Capture the cell that displays the provided text and extract its [x, y] central coordinate. 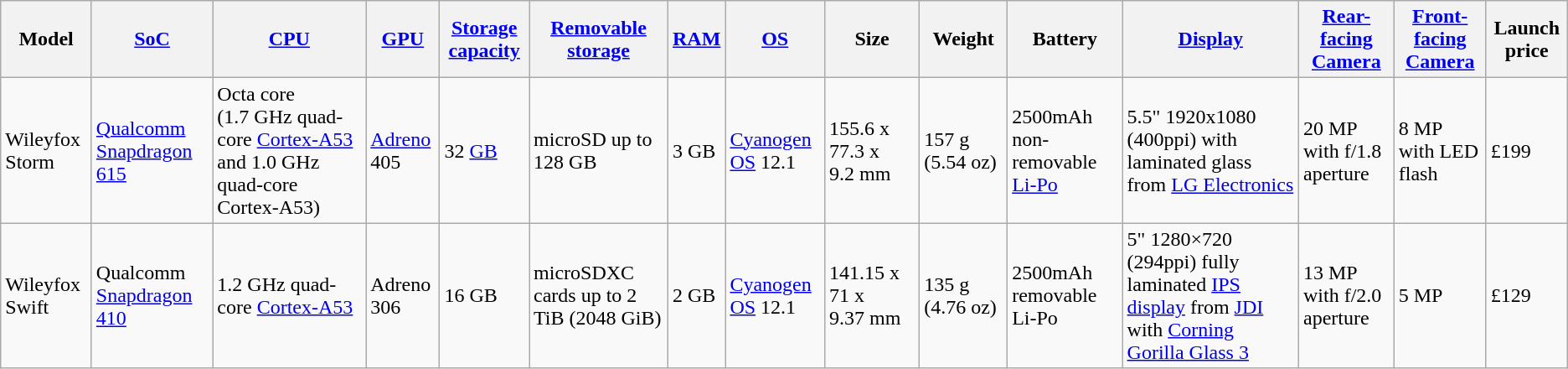
Wileyfox Swift [47, 295]
SoC [152, 39]
8 MP with LED flash [1440, 151]
157 g (5.54 oz) [963, 151]
GPU [403, 39]
Storage capacity [484, 39]
16 GB [484, 295]
RAM [696, 39]
Qualcomm Snapdragon 410 [152, 295]
20 MP with f/1.8 aperture [1346, 151]
Display [1210, 39]
Wileyfox Storm [47, 151]
155.6 x 77.3 x 9.2 mm [873, 151]
13 MP with f/2.0 aperture [1346, 295]
1.2 GHz quad-core Cortex-A53 [290, 295]
microSD up to 128 GB [599, 151]
£129 [1526, 295]
Model [47, 39]
2500mAh removable Li-Po [1065, 295]
135 g (4.76 oz) [963, 295]
5.5" 1920x1080 (400ppi) with laminated glass from LG Electronics [1210, 151]
2500mAh non-removable Li-Po [1065, 151]
Qualcomm Snapdragon 615 [152, 151]
5" 1280×720 (294ppi) fully laminated IPS display from JDI with Corning Gorilla Glass 3 [1210, 295]
microSDXC cards up to 2 TiB (2048 GiB) [599, 295]
141.15 x 71 x 9.37 mm [873, 295]
Size [873, 39]
3 GB [696, 151]
32 GB [484, 151]
Weight [963, 39]
Octa core (1.7 GHz quad-core Cortex-A53 and 1.0 GHz quad-core Cortex-A53) [290, 151]
Adreno 306 [403, 295]
Adreno 405 [403, 151]
Front-facing Camera [1440, 39]
Rear-facing Camera [1346, 39]
Removable storage [599, 39]
Launch price [1526, 39]
CPU [290, 39]
Battery [1065, 39]
OS [776, 39]
2 GB [696, 295]
£199 [1526, 151]
5 MP [1440, 295]
